Detect which cell encompasses the target text, then output its [X, Y] center coordinate. 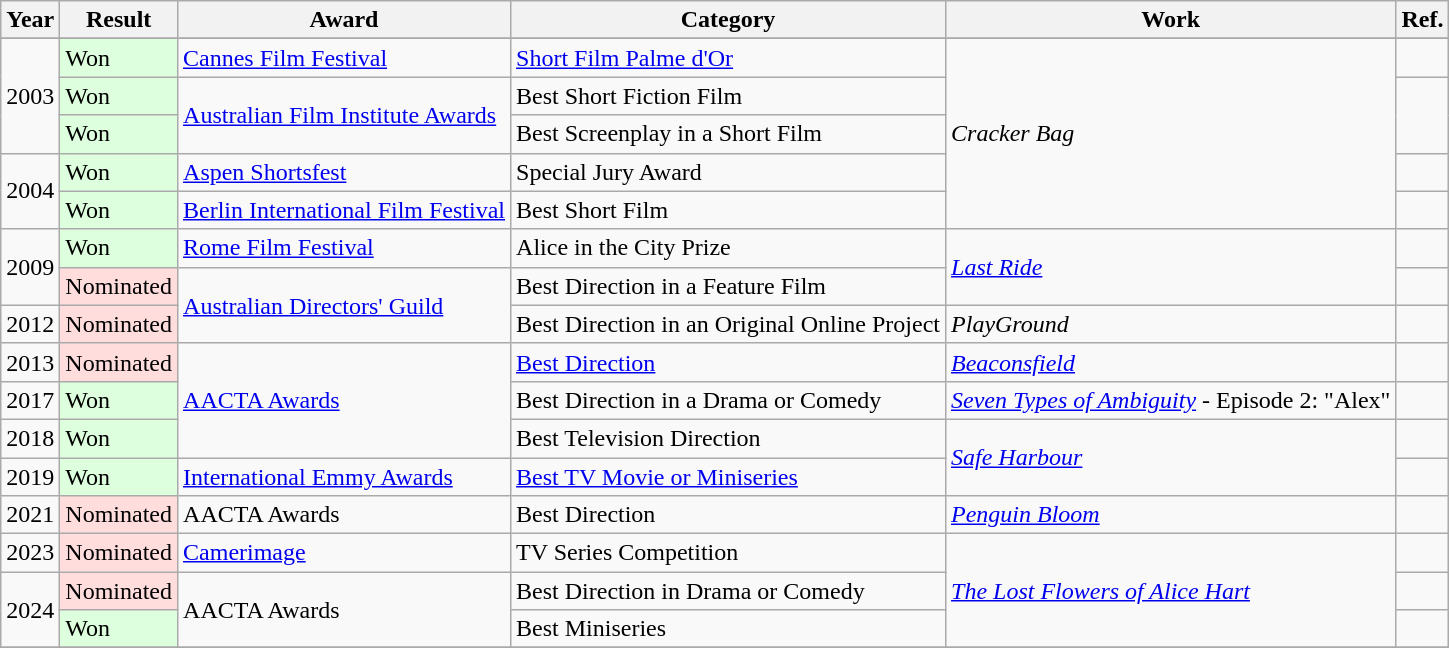
2017 [30, 400]
International Emmy Awards [344, 477]
2023 [30, 553]
2024 [30, 610]
2021 [30, 515]
Best Short Fiction Film [728, 96]
Ref. [1422, 20]
The Lost Flowers of Alice Hart [1171, 591]
2019 [30, 477]
Award [344, 20]
Safe Harbour [1171, 457]
Seven Types of Ambiguity - Episode 2: "Alex" [1171, 400]
Special Jury Award [728, 172]
Result [119, 20]
Best Direction in an Original Online Project [728, 324]
Best Direction in Drama or Comedy [728, 591]
Best Television Direction [728, 438]
Best Direction in a Feature Film [728, 286]
Year [30, 20]
Penguin Bloom [1171, 515]
Aspen Shortsfest [344, 172]
Berlin International Film Festival [344, 210]
Beaconsfield [1171, 362]
Australian Film Institute Awards [344, 115]
2009 [30, 267]
2003 [30, 96]
Best TV Movie or Miniseries [728, 477]
Camerimage [344, 553]
Alice in the City Prize [728, 248]
Best Screenplay in a Short Film [728, 134]
Best Short Film [728, 210]
2018 [30, 438]
PlayGround [1171, 324]
Cannes Film Festival [344, 58]
Last Ride [1171, 267]
2004 [30, 191]
Category [728, 20]
Best Miniseries [728, 629]
2013 [30, 362]
Work [1171, 20]
Short Film Palme d'Or [728, 58]
Rome Film Festival [344, 248]
Australian Directors' Guild [344, 305]
Best Direction in a Drama or Comedy [728, 400]
2012 [30, 324]
TV Series Competition [728, 553]
Cracker Bag [1171, 134]
